Identify which cell holds the provided text, then report its [X, Y] central coordinate. 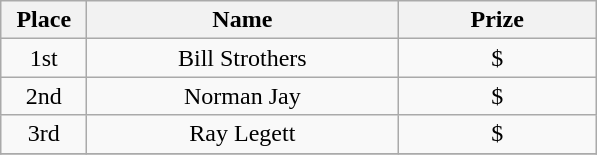
2nd [44, 96]
Prize [498, 20]
Norman Jay [242, 96]
Bill Strothers [242, 58]
3rd [44, 134]
Name [242, 20]
Ray Legett [242, 134]
1st [44, 58]
Place [44, 20]
